Output the (X, Y) coordinate of the center of the cell containing the given text.  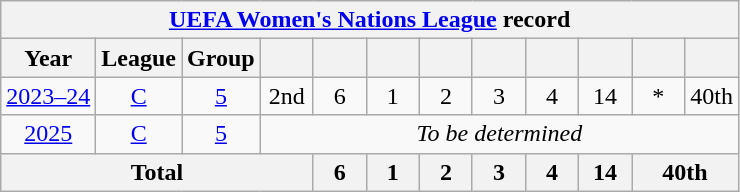
Total (158, 172)
Group (222, 58)
2nd (286, 96)
* (658, 96)
Year (48, 58)
UEFA Women's Nations League record (370, 20)
2023–24 (48, 96)
To be determined (499, 134)
League (139, 58)
2025 (48, 134)
